Return (x, y) of the center of cell containing provided text 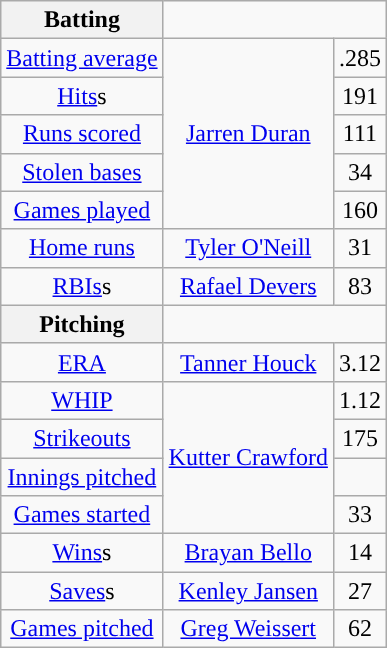
Kutter Crawford (248, 457)
1.12 (360, 400)
Hitss (82, 96)
RBIss (82, 286)
Batting average (82, 58)
Jarren Duran (248, 134)
Pitching (82, 324)
34 (360, 172)
111 (360, 134)
33 (360, 515)
62 (360, 629)
83 (360, 286)
Tyler O'Neill (248, 248)
Rafael Devers (248, 286)
27 (360, 591)
Brayan Bello (248, 553)
31 (360, 248)
Home runs (82, 248)
Strikeouts (82, 438)
Kenley Jansen (248, 591)
3.12 (360, 362)
Stolen bases (82, 172)
Savess (82, 591)
Games pitched (82, 629)
WHIP (82, 400)
Games played (82, 210)
Innings pitched (82, 477)
Tanner Houck (248, 362)
.285 (360, 58)
Batting (82, 20)
Winss (82, 553)
ERA (82, 362)
14 (360, 553)
Runs scored (82, 134)
191 (360, 96)
160 (360, 210)
175 (360, 438)
Games started (82, 515)
Greg Weissert (248, 629)
